Determine the (X, Y) coordinate at the center of the cell enclosing the given text.  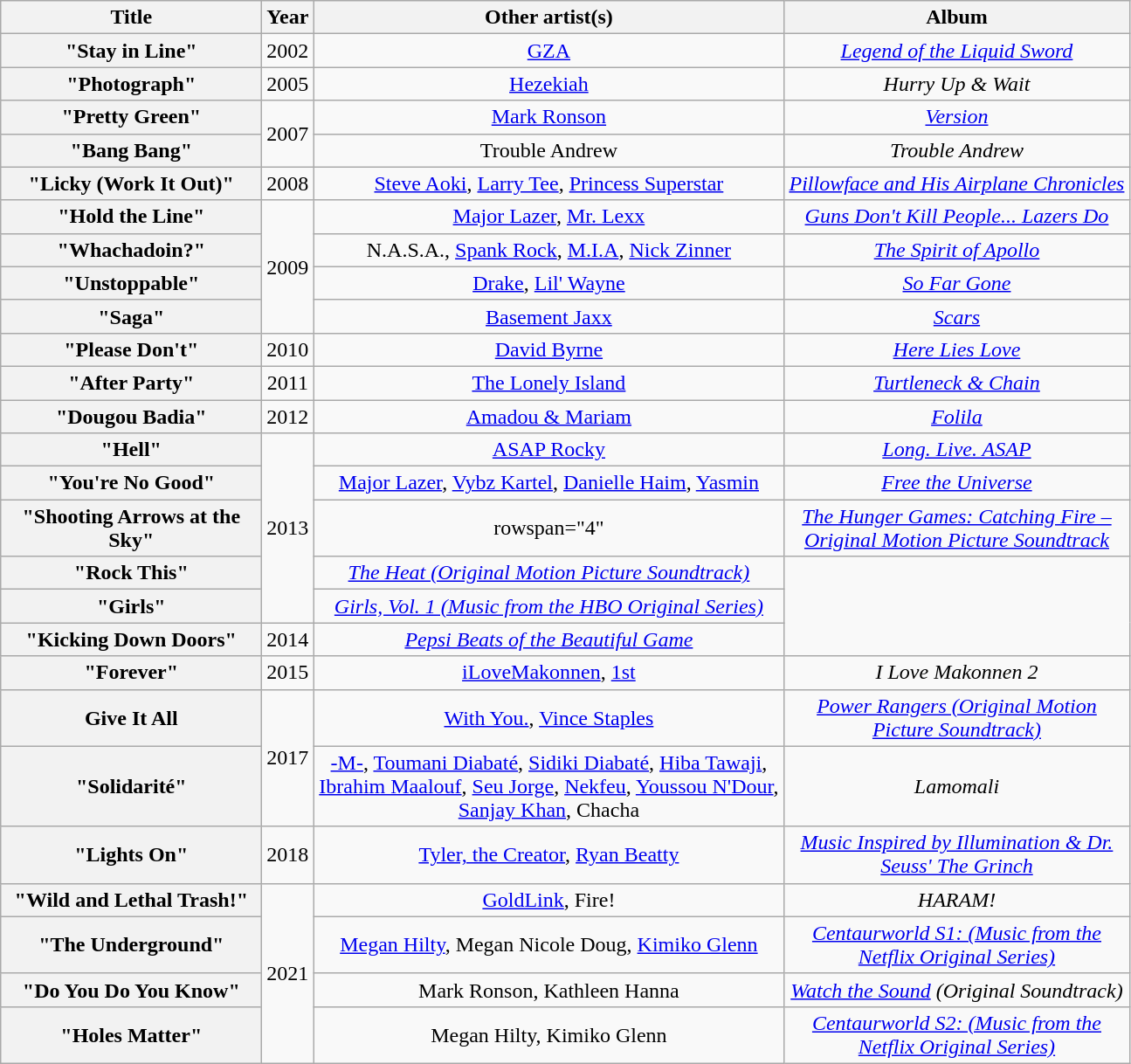
The Lonely Island (548, 383)
-M-, Toumani Diabaté, Sidiki Diabaté, Hiba Tawaji, Ibrahim Maalouf, Seu Jorge, Nekfeu, Youssou N'Dour, Sanjay Khan, Chacha (548, 786)
"Shooting Arrows at the Sky" (131, 528)
Drake, Lil' Wayne (548, 283)
"Dougou Badia" (131, 417)
GoldLink, Fire! (548, 900)
Here Lies Love (957, 349)
2014 (288, 639)
2002 (288, 51)
The Heat (Original Motion Picture Soundtrack) (548, 573)
I Love Makonnen 2 (957, 673)
"Hold the Line" (131, 217)
Year (288, 17)
Music Inspired by Illumination & Dr. Seuss' The Grinch (957, 854)
Major Lazer, Mr. Lexx (548, 217)
"You're No Good" (131, 483)
Amadou & Mariam (548, 417)
Tyler, the Creator, Ryan Beatty (548, 854)
"Forever" (131, 673)
Watch the Sound (Original Soundtrack) (957, 990)
2017 (288, 758)
"Saga" (131, 316)
HARAM! (957, 900)
N.A.S.A., Spank Rock, M.I.A, Nick Zinner (548, 250)
Long. Live. ASAP (957, 450)
Centaurworld S2: (Music from the Netflix Original Series) (957, 1034)
Pillowface and His Airplane Chronicles (957, 183)
2012 (288, 417)
Lamomali (957, 786)
2009 (288, 266)
Megan Hilty, Kimiko Glenn (548, 1034)
GZA (548, 51)
2010 (288, 349)
2013 (288, 528)
Pepsi Beats of the Beautiful Game (548, 639)
Version (957, 117)
Mark Ronson (548, 117)
"Licky (Work It Out)" (131, 183)
Scars (957, 316)
"Girls" (131, 606)
"Whachadoin?" (131, 250)
The Hunger Games: Catching Fire – Original Motion Picture Soundtrack (957, 528)
"Photograph" (131, 84)
Turtleneck & Chain (957, 383)
"Holes Matter" (131, 1034)
Guns Don't Kill People... Lazers Do (957, 217)
Girls, Vol. 1 (Music from the HBO Original Series) (548, 606)
"Kicking Down Doors" (131, 639)
"Bang Bang" (131, 150)
"After Party" (131, 383)
Centaurworld S1: (Music from the Netflix Original Series) (957, 945)
"Rock This" (131, 573)
Album (957, 17)
2007 (288, 134)
"Do You Do You Know" (131, 990)
Megan Hilty, Megan Nicole Doug, Kimiko Glenn (548, 945)
"The Underground" (131, 945)
rowspan="4" (548, 528)
ASAP Rocky (548, 450)
2011 (288, 383)
Hezekiah (548, 84)
2008 (288, 183)
"Unstoppable" (131, 283)
With You., Vince Staples (548, 718)
Folila (957, 417)
"Pretty Green" (131, 117)
"Please Don't" (131, 349)
"Stay in Line" (131, 51)
Major Lazer, Vybz Kartel, Danielle Haim, Yasmin (548, 483)
Give It All (131, 718)
"Solidarité" (131, 786)
The Spirit of Apollo (957, 250)
Basement Jaxx (548, 316)
Other artist(s) (548, 17)
Mark Ronson, Kathleen Hanna (548, 990)
Steve Aoki, Larry Tee, Princess Superstar (548, 183)
iLoveMakonnen, 1st (548, 673)
2021 (288, 973)
Legend of the Liquid Sword (957, 51)
So Far Gone (957, 283)
Power Rangers (Original Motion Picture Soundtrack) (957, 718)
Title (131, 17)
Free the Universe (957, 483)
"Wild and Lethal Trash!" (131, 900)
David Byrne (548, 349)
2005 (288, 84)
2015 (288, 673)
Hurry Up & Wait (957, 84)
"Lights On" (131, 854)
2018 (288, 854)
"Hell" (131, 450)
